For the text-containing cell, return its midpoint in [x, y] coordinate format. 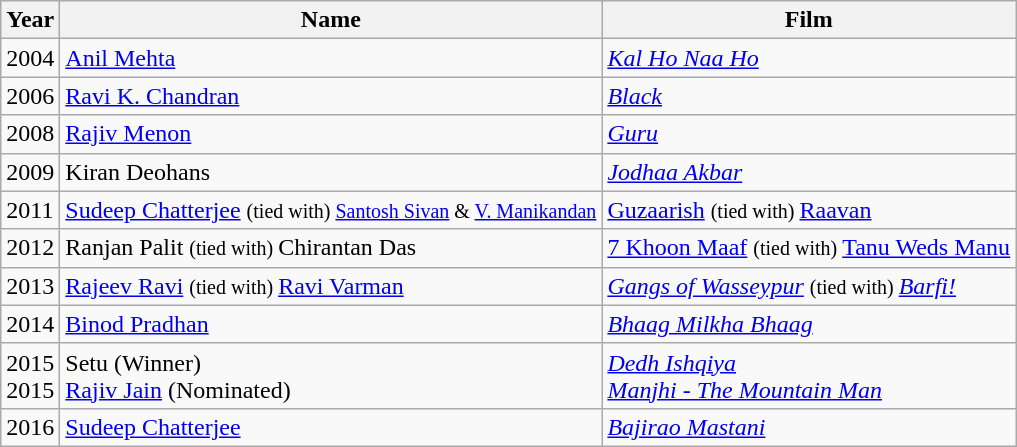
Ranjan Palit (tied with) Chirantan Das [331, 248]
Setu (Winner)Rajiv Jain (Nominated) [331, 376]
Film [809, 20]
2011 [30, 210]
Jodhaa Akbar [809, 172]
Rajeev Ravi (tied with) Ravi Varman [331, 286]
Dedh IshqiyaManjhi - The Mountain Man [809, 376]
Sudeep Chatterjee (tied with) Santosh Sivan & V. Manikandan [331, 210]
Sudeep Chatterjee [331, 427]
7 Khoon Maaf (tied with) Tanu Weds Manu [809, 248]
2016 [30, 427]
Anil Mehta [331, 58]
Black [809, 96]
Guru [809, 134]
Rajiv Menon [331, 134]
Binod Pradhan [331, 324]
Gangs of Wasseypur (tied with) Barfi! [809, 286]
2014 [30, 324]
Bajirao Mastani [809, 427]
2008 [30, 134]
2013 [30, 286]
20152015 [30, 376]
Ravi K. Chandran [331, 96]
2004 [30, 58]
Name [331, 20]
2012 [30, 248]
Kiran Deohans [331, 172]
Bhaag Milkha Bhaag [809, 324]
Kal Ho Naa Ho [809, 58]
Year [30, 20]
2006 [30, 96]
Guzaarish (tied with) Raavan [809, 210]
2009 [30, 172]
